Return the [X, Y] coordinate for the center point of the cell that contains the specified text.  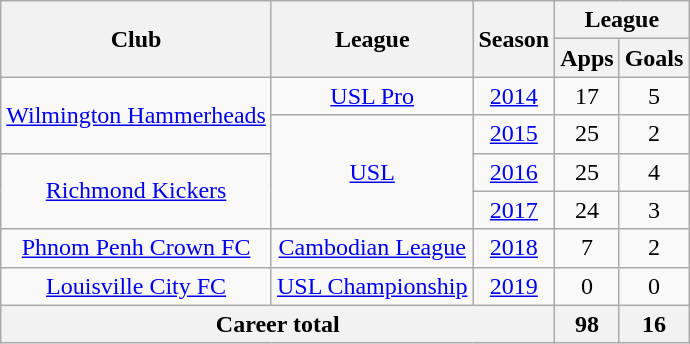
Season [514, 39]
2016 [514, 172]
Louisville City FC [136, 286]
2014 [514, 96]
Phnom Penh Crown FC [136, 248]
98 [587, 324]
Wilmington Hammerheads [136, 115]
2019 [514, 286]
USL [372, 172]
USL Pro [372, 96]
5 [654, 96]
Career total [278, 324]
24 [587, 210]
USL Championship [372, 286]
16 [654, 324]
Goals [654, 58]
3 [654, 210]
Cambodian League [372, 248]
4 [654, 172]
2015 [514, 134]
Club [136, 39]
Richmond Kickers [136, 191]
7 [587, 248]
Apps [587, 58]
2018 [514, 248]
17 [587, 96]
2017 [514, 210]
